Locate the cell with the specified text and output its [x, y] center coordinate. 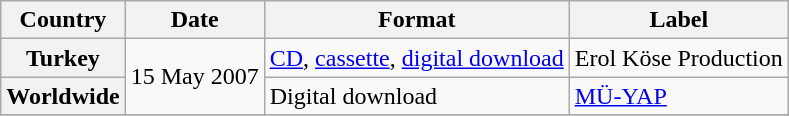
Label [678, 20]
15 May 2007 [194, 77]
Worldwide [63, 96]
Format [416, 20]
Digital download [416, 96]
Erol Köse Production [678, 58]
MÜ-YAP [678, 96]
Country [63, 20]
Date [194, 20]
CD, cassette, digital download [416, 58]
Turkey [63, 58]
